Scan for the cell matching the given text and deliver its [x, y] coordinate at center. 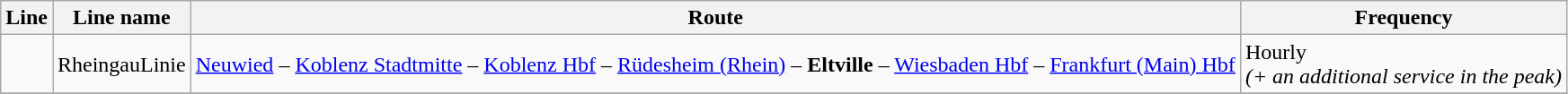
Hourly (+ an additional service in the peak) [1404, 64]
Line name [121, 18]
Route [715, 18]
Frequency [1404, 18]
Line [27, 18]
Neuwied – Koblenz Stadtmitte – Koblenz Hbf – Rüdesheim (Rhein) – Eltville – Wiesbaden Hbf – Frankfurt (Main) Hbf [715, 64]
RheingauLinie [121, 64]
